Scan for the cell matching the given text and deliver its [X, Y] coordinate at center. 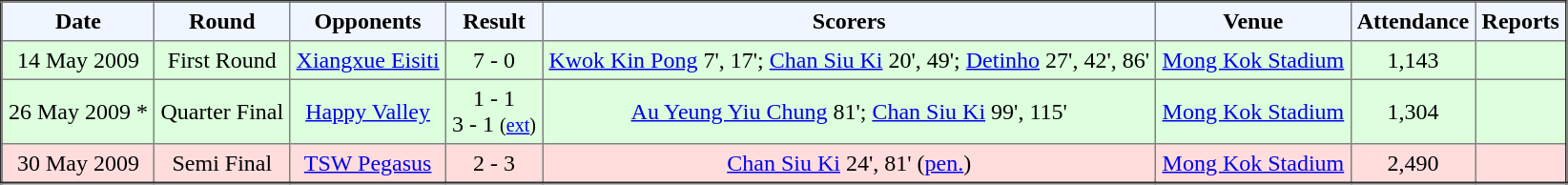
Venue [1253, 21]
Round [222, 21]
14 May 2009 [78, 60]
Quarter Final [222, 112]
Result [494, 21]
Happy Valley [368, 112]
First Round [222, 60]
7 - 0 [494, 60]
Xiangxue Eisiti [368, 60]
Opponents [368, 21]
1,143 [1413, 60]
2 - 3 [494, 164]
1,304 [1413, 112]
Attendance [1413, 21]
Scorers [849, 21]
TSW Pegasus [368, 164]
Reports [1521, 21]
1 - 1 3 - 1 (ext) [494, 112]
Semi Final [222, 164]
Date [78, 21]
26 May 2009 * [78, 112]
30 May 2009 [78, 164]
Au Yeung Yiu Chung 81'; Chan Siu Ki 99', 115' [849, 112]
2,490 [1413, 164]
Kwok Kin Pong 7', 17'; Chan Siu Ki 20', 49'; Detinho 27', 42', 86' [849, 60]
Chan Siu Ki 24', 81' (pen.) [849, 164]
